Scan for the cell matching the given text and deliver its [x, y] coordinate at center. 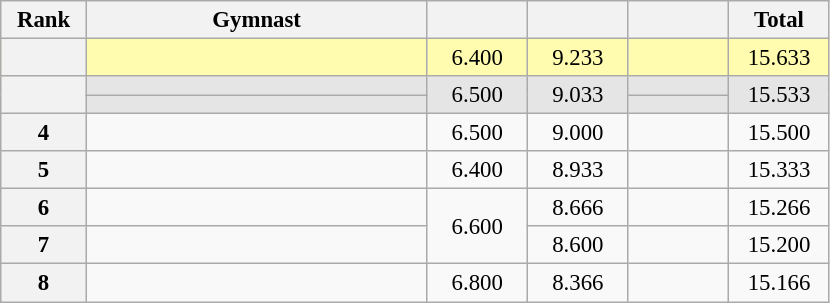
8.666 [578, 208]
8 [44, 283]
15.633 [780, 58]
Gymnast [256, 20]
15.500 [780, 133]
9.033 [578, 95]
15.333 [780, 170]
8.933 [578, 170]
7 [44, 245]
Total [780, 20]
5 [44, 170]
6.600 [478, 226]
6 [44, 208]
Rank [44, 20]
4 [44, 133]
8.366 [578, 283]
6.800 [478, 283]
8.600 [578, 245]
9.233 [578, 58]
15.533 [780, 95]
15.200 [780, 245]
15.266 [780, 208]
9.000 [578, 133]
15.166 [780, 283]
